Find where the given text appears and provide that cell's center as [x, y] coordinate. 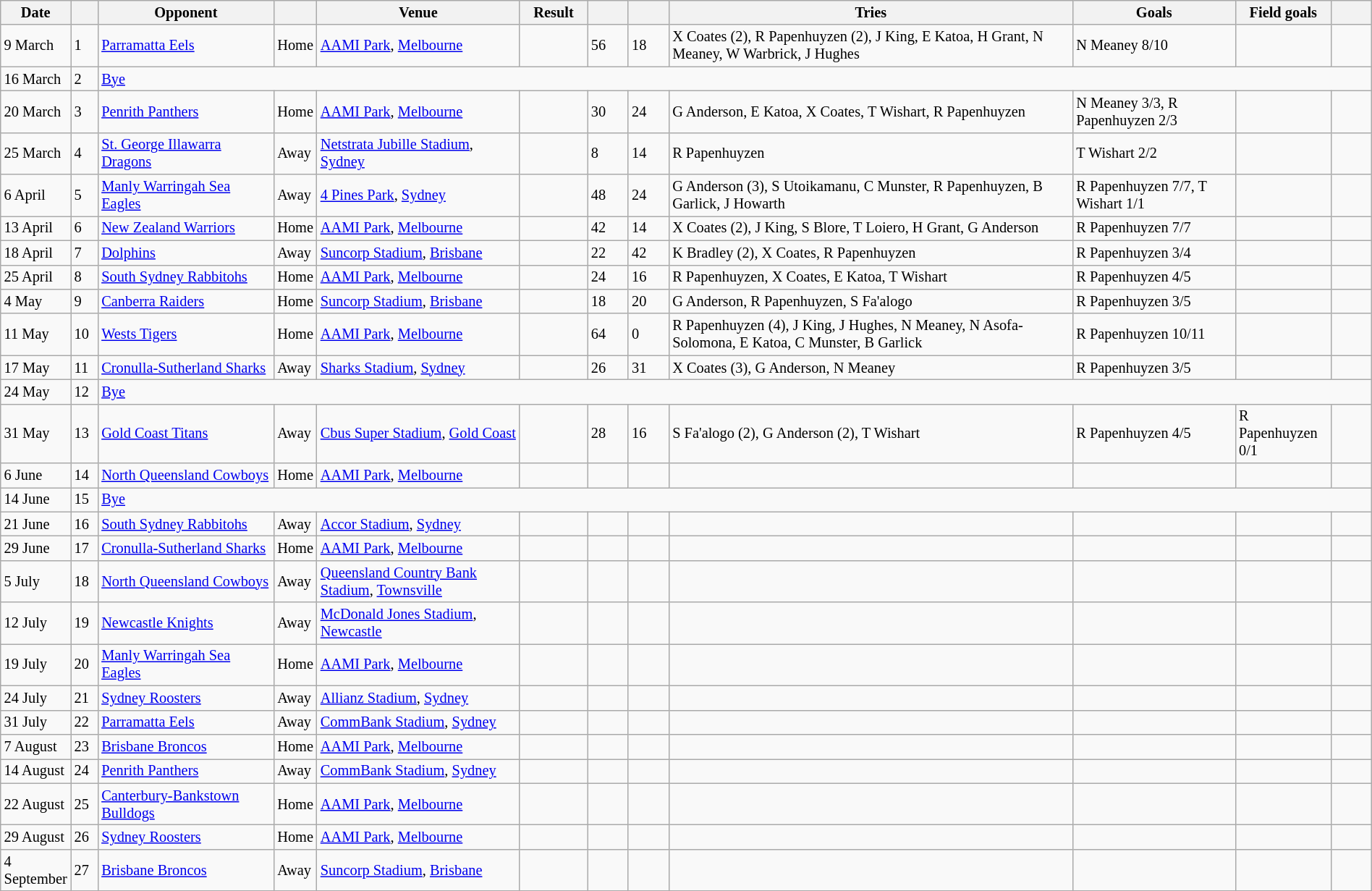
24 May [36, 392]
15 [85, 499]
16 March [36, 79]
6 [85, 228]
19 July [36, 664]
14 August [36, 771]
G Anderson, E Katoa, X Coates, T Wishart, R Papenhuyzen [871, 111]
St. George Illawarra Dragons [185, 153]
20 March [36, 111]
Field goals [1283, 12]
Canterbury-Bankstown Bulldogs [185, 804]
R Papenhuyzen 0/1 [1283, 434]
Result [554, 12]
R Papenhuyzen, X Coates, E Katoa, T Wishart [871, 277]
T Wishart 2/2 [1153, 153]
19 [85, 623]
13 April [36, 228]
5 [85, 195]
25 March [36, 153]
Tries [871, 12]
McDonald Jones Stadium, Newcastle [418, 623]
Accor Stadium, Sydney [418, 524]
Gold Coast Titans [185, 434]
R Papenhuyzen 7/7, T Wishart 1/1 [1153, 195]
28 [608, 434]
Newcastle Knights [185, 623]
K Bradley (2), X Coates, R Papenhuyzen [871, 253]
6 April [36, 195]
R Papenhuyzen 7/7 [1153, 228]
4 May [36, 301]
X Coates (2), R Papenhuyzen (2), J King, E Katoa, H Grant, N Meaney, W Warbrick, J Hughes [871, 46]
Wests Tigers [185, 334]
48 [608, 195]
Netstrata Jubille Stadium, Sydney [418, 153]
Queensland Country Bank Stadium, Townsville [418, 581]
21 [85, 698]
6 June [36, 476]
R Papenhuyzen (4), J King, J Hughes, N Meaney, N Asofa-Solomona, E Katoa, C Munster, B Garlick [871, 334]
30 [608, 111]
G Anderson (3), S Utoikamanu, C Munster, R Papenhuyzen, B Garlick, J Howarth [871, 195]
25 April [36, 277]
New Zealand Warriors [185, 228]
64 [608, 334]
21 June [36, 524]
12 July [36, 623]
17 May [36, 368]
9 [85, 301]
Canberra Raiders [185, 301]
11 May [36, 334]
Dolphins [185, 253]
17 [85, 548]
31 May [36, 434]
22 August [36, 804]
1 [85, 46]
N Meaney 3/3, R Papenhuyzen 2/3 [1153, 111]
Date [36, 12]
14 June [36, 499]
X Coates (2), J King, S Blore, T Loiero, H Grant, G Anderson [871, 228]
X Coates (3), G Anderson, N Meaney [871, 368]
7 [85, 253]
7 August [36, 746]
0 [648, 334]
N Meaney 8/10 [1153, 46]
Opponent [185, 12]
24 July [36, 698]
4 Pines Park, Sydney [418, 195]
23 [85, 746]
Cbus Super Stadium, Gold Coast [418, 434]
2 [85, 79]
G Anderson, R Papenhuyzen, S Fa'alogo [871, 301]
12 [85, 392]
R Papenhuyzen 3/4 [1153, 253]
13 [85, 434]
29 August [36, 837]
Sharks Stadium, Sydney [418, 368]
Venue [418, 12]
27 [85, 870]
4 September [36, 870]
9 March [36, 46]
18 April [36, 253]
Goals [1153, 12]
29 June [36, 548]
R Papenhuyzen [871, 153]
Allianz Stadium, Sydney [418, 698]
11 [85, 368]
S Fa'alogo (2), G Anderson (2), T Wishart [871, 434]
25 [85, 804]
5 July [36, 581]
31 [648, 368]
4 [85, 153]
3 [85, 111]
56 [608, 46]
R Papenhuyzen 10/11 [1153, 334]
31 July [36, 722]
10 [85, 334]
